Identify which cell holds the provided text, then report its [X, Y] central coordinate. 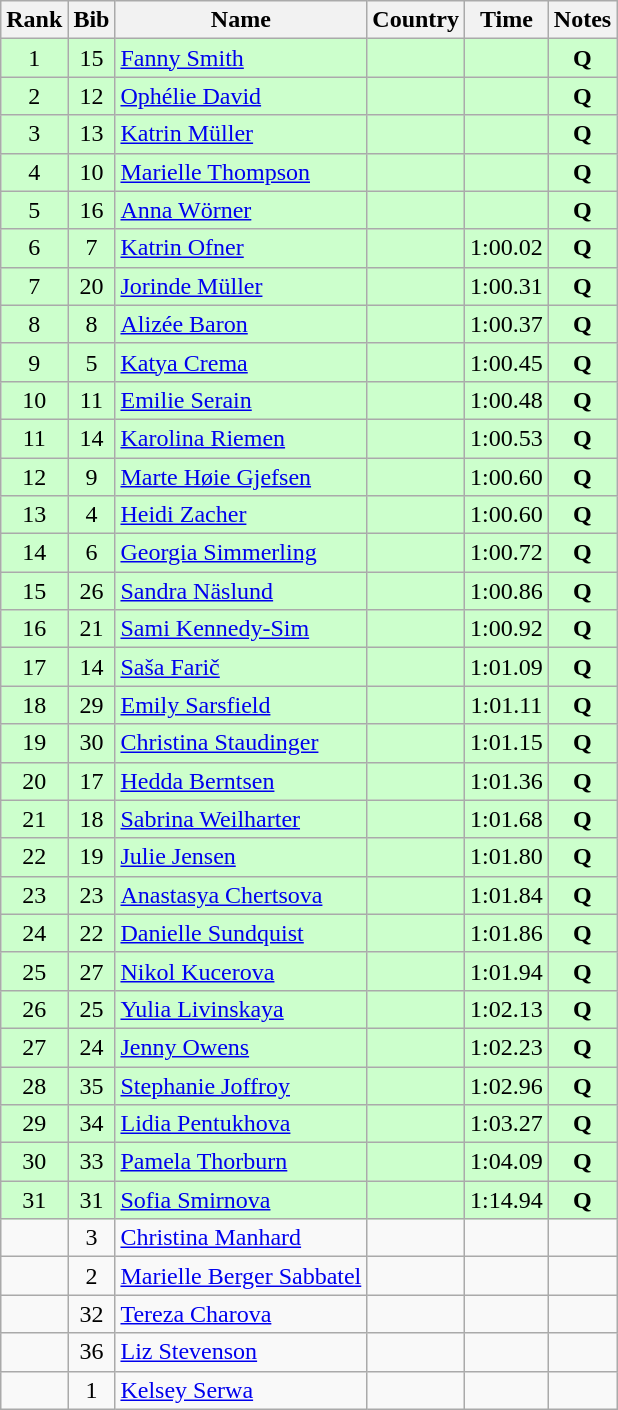
Name [241, 20]
1:00.53 [507, 438]
Karolina Riemen [241, 438]
34 [92, 1124]
28 [34, 1085]
Christina Manhard [241, 1238]
32 [92, 1314]
Jenny Owens [241, 1047]
Kelsey Serwa [241, 1390]
Alizée Baron [241, 324]
1:00.37 [507, 324]
Lidia Pentukhova [241, 1124]
Saša Farič [241, 667]
Marte Høie Gjefsen [241, 477]
1:01.94 [507, 971]
Georgia Simmerling [241, 553]
Time [507, 20]
Sandra Näslund [241, 591]
1:01.09 [507, 667]
1:00.31 [507, 286]
Emily Sarsfield [241, 705]
Emilie Serain [241, 400]
1:02.13 [507, 1009]
1:00.92 [507, 629]
Sami Kennedy-Sim [241, 629]
33 [92, 1162]
Sofia Smirnova [241, 1200]
Katya Crema [241, 362]
36 [92, 1352]
Sabrina Weilharter [241, 819]
Stephanie Joffroy [241, 1085]
1:00.48 [507, 400]
1:01.36 [507, 781]
1:14.94 [507, 1200]
Nikol Kucerova [241, 971]
1:00.02 [507, 248]
Anastasya Chertsova [241, 895]
Heidi Zacher [241, 515]
Christina Staudinger [241, 743]
Hedda Berntsen [241, 781]
Julie Jensen [241, 857]
Marielle Berger Sabbatel [241, 1276]
Katrin Müller [241, 134]
Ophélie David [241, 96]
Danielle Sundquist [241, 933]
1:01.68 [507, 819]
Katrin Ofner [241, 248]
Anna Wörner [241, 210]
1:01.86 [507, 933]
Jorinde Müller [241, 286]
35 [92, 1085]
1:01.80 [507, 857]
Fanny Smith [241, 58]
1:03.27 [507, 1124]
1:00.86 [507, 591]
Marielle Thompson [241, 172]
1:02.23 [507, 1047]
Country [416, 20]
1:04.09 [507, 1162]
Rank [34, 20]
1:01.11 [507, 705]
1:00.45 [507, 362]
Notes [582, 20]
Pamela Thorburn [241, 1162]
Yulia Livinskaya [241, 1009]
1:01.15 [507, 743]
1:01.84 [507, 895]
1:00.72 [507, 553]
Tereza Charova [241, 1314]
Liz Stevenson [241, 1352]
1:02.96 [507, 1085]
Bib [92, 20]
